Pinpoint the cell where the given text exists, returning its [x, y] midpoint coordinate. 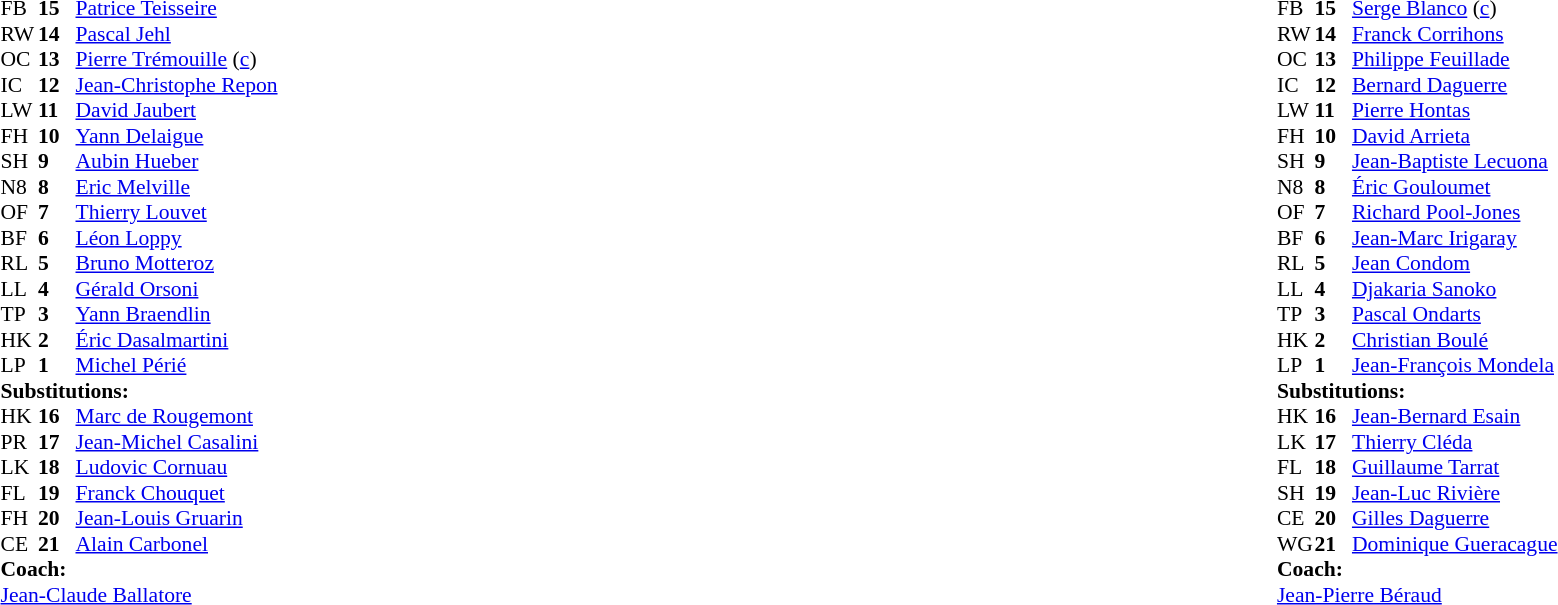
Jean-Luc Rivière [1455, 493]
Marc de Rougemont [177, 417]
Gilles Daguerre [1455, 519]
Pierre Hontas [1455, 111]
Richard Pool-Jones [1455, 213]
PR [19, 442]
Christian Boulé [1455, 340]
Franck Chouquet [177, 493]
David Arrieta [1455, 136]
Guillaume Tarrat [1455, 467]
David Jaubert [177, 111]
Michel Périé [177, 365]
Jean-Christophe Repon [177, 85]
Eric Melville [177, 187]
Aubin Hueber [177, 161]
Jean Condom [1455, 263]
Jean-Marc Irigaray [1455, 238]
Éric Gouloumet [1455, 187]
Éric Dasalmartini [177, 340]
Philippe Feuillade [1455, 59]
Yann Delaigue [177, 136]
Franck Corrihons [1455, 34]
WG [1296, 544]
Thierry Louvet [177, 213]
Gérald Orsoni [177, 289]
Pierre Trémouille (c) [177, 59]
Pascal Jehl [177, 34]
Yann Braendlin [177, 315]
Jean-Bernard Esain [1455, 417]
Léon Loppy [177, 238]
Jean-François Mondela [1455, 365]
Alain Carbonel [177, 544]
Bruno Motteroz [177, 263]
Jean-Michel Casalini [177, 442]
Jean-Baptiste Lecuona [1455, 161]
Djakaria Sanoko [1455, 289]
Thierry Cléda [1455, 442]
Bernard Daguerre [1455, 85]
Jean-Louis Gruarin [177, 519]
Dominique Gueracague [1455, 544]
Pascal Ondarts [1455, 315]
Ludovic Cornuau [177, 467]
